Determine the (x, y) coordinate at the center of the cell enclosing the given text.  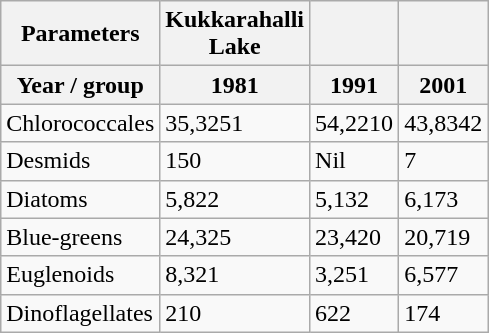
Year / group (80, 85)
Blue-greens (80, 237)
35,3251 (235, 123)
Desmids (80, 161)
KukkarahalliLake (235, 34)
6,577 (444, 275)
1981 (235, 85)
43,8342 (444, 123)
150 (235, 161)
3,251 (354, 275)
174 (444, 313)
Nil (354, 161)
5,822 (235, 199)
6,173 (444, 199)
Dinoflagellates (80, 313)
8,321 (235, 275)
Diatoms (80, 199)
7 (444, 161)
2001 (444, 85)
Chlorococcales (80, 123)
622 (354, 313)
5,132 (354, 199)
54,2210 (354, 123)
Euglenoids (80, 275)
20,719 (444, 237)
Parameters (80, 34)
210 (235, 313)
24,325 (235, 237)
23,420 (354, 237)
1991 (354, 85)
